Return the (X, Y) coordinate for the center point of the cell that contains the specified text.  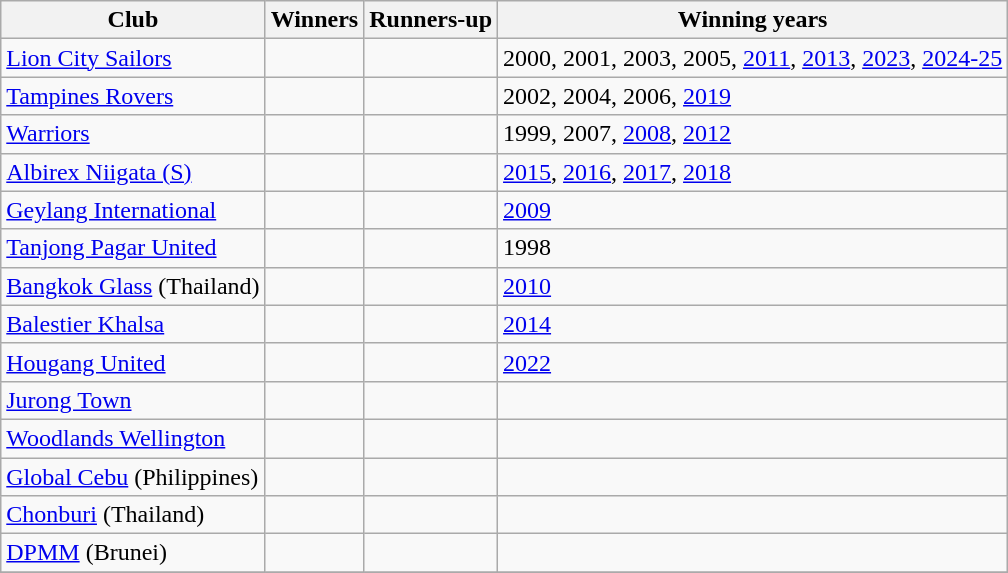
Bangkok Glass (Thailand) (133, 286)
Winners (314, 20)
Chonburi (Thailand) (133, 515)
Runners-up (431, 20)
DPMM (Brunei) (133, 553)
Woodlands Wellington (133, 438)
2022 (753, 362)
1999, 2007, 2008, 2012 (753, 134)
Global Cebu (Philippines) (133, 477)
Winning years (753, 20)
Club (133, 20)
Warriors (133, 134)
2009 (753, 210)
2010 (753, 286)
Lion City Sailors (133, 58)
2014 (753, 324)
Hougang United (133, 362)
Geylang International (133, 210)
2000, 2001, 2003, 2005, 2011, 2013, 2023, 2024-25 (753, 58)
2015, 2016, 2017, 2018 (753, 172)
Tampines Rovers (133, 96)
Tanjong Pagar United (133, 248)
2002, 2004, 2006, 2019 (753, 96)
Albirex Niigata (S) (133, 172)
Balestier Khalsa (133, 324)
Jurong Town (133, 400)
1998 (753, 248)
